Capture the cell that displays the provided text and extract its (x, y) central coordinate. 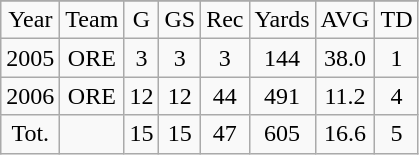
2005 (30, 58)
GS (180, 20)
Rec (225, 20)
Tot. (30, 134)
47 (225, 134)
5 (396, 134)
G (142, 20)
Yards (282, 20)
Team (92, 20)
AVG (345, 20)
Year (30, 20)
2006 (30, 96)
16.6 (345, 134)
38.0 (345, 58)
1 (396, 58)
4 (396, 96)
605 (282, 134)
11.2 (345, 96)
44 (225, 96)
491 (282, 96)
TD (396, 20)
144 (282, 58)
